Determine the [X, Y] coordinate at the center of the cell enclosing the given text.  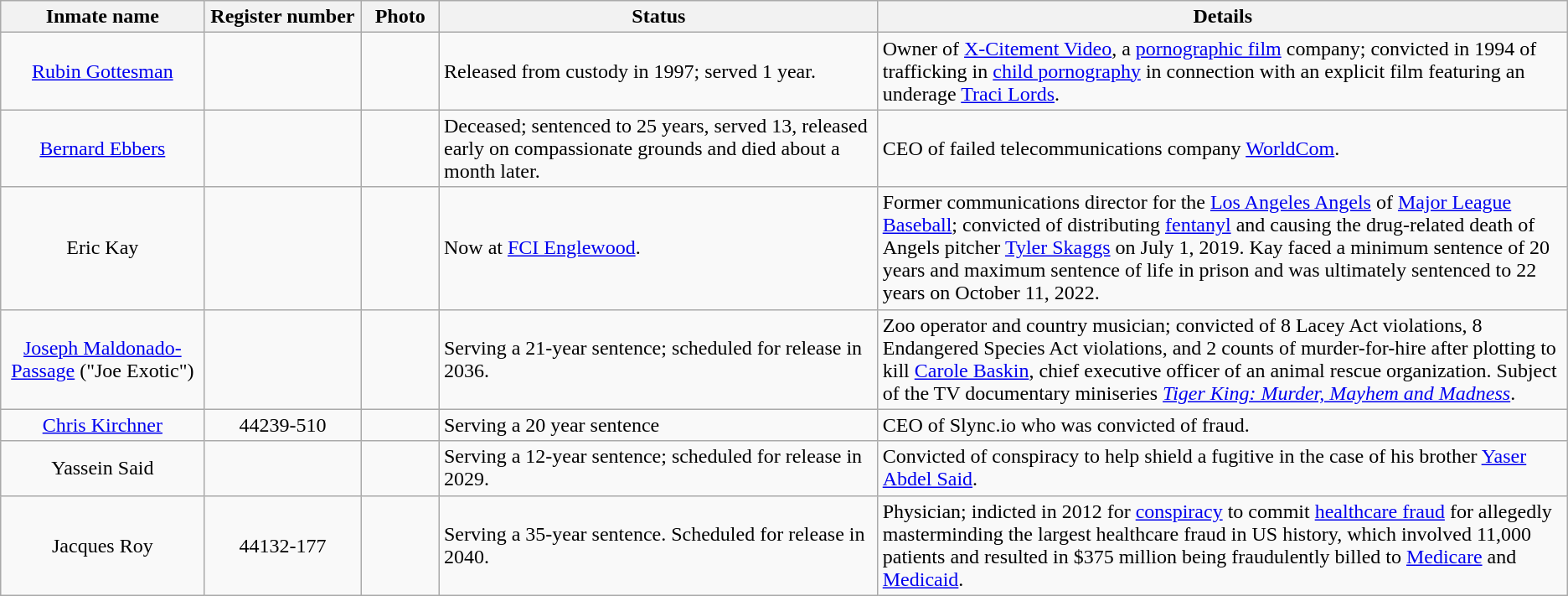
Rubin Gottesman [102, 71]
CEO of Slync.io who was convicted of fraud. [1223, 425]
Deceased; sentenced to 25 years, served 13, released early on compassionate grounds and died about a month later. [658, 148]
Convicted of conspiracy to help shield a fugitive in the case of his brother Yaser Abdel Said. [1223, 468]
Serving a 20 year sentence [658, 425]
Photo [400, 17]
Register number [283, 17]
44132-177 [283, 545]
Yassein Said [102, 468]
Joseph Maldonado-Passage ("Joe Exotic") [102, 359]
Details [1223, 17]
Chris Kirchner [102, 425]
Jacques Roy [102, 545]
Eric Kay [102, 248]
Serving a 21-year sentence; scheduled for release in 2036. [658, 359]
Status [658, 17]
CEO of failed telecommunications company WorldCom. [1223, 148]
Now at FCI Englewood. [658, 248]
44239-510 [283, 425]
Released from custody in 1997; served 1 year. [658, 71]
Serving a 12-year sentence; scheduled for release in 2029. [658, 468]
Inmate name [102, 17]
Serving a 35-year sentence. Scheduled for release in 2040. [658, 545]
Bernard Ebbers [102, 148]
